Extract the [X, Y] coordinate from the center of the cell holding the provided text.  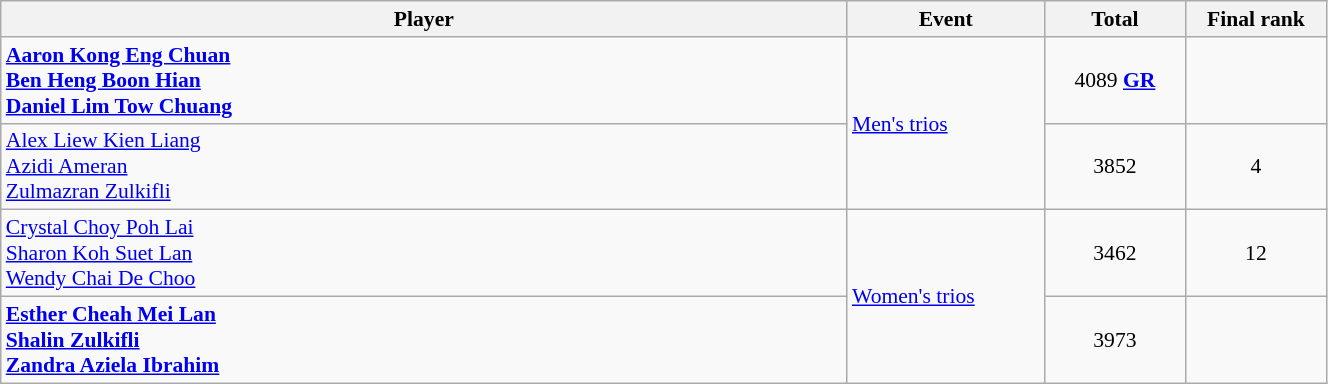
Women's trios [946, 296]
3462 [1114, 254]
Men's trios [946, 124]
Total [1114, 19]
4 [1256, 166]
Player [424, 19]
3852 [1114, 166]
Alex Liew Kien LiangAzidi AmeranZulmazran Zulkifli [424, 166]
Esther Cheah Mei LanShalin ZulkifliZandra Aziela Ibrahim [424, 340]
3973 [1114, 340]
Aaron Kong Eng ChuanBen Heng Boon HianDaniel Lim Tow Chuang [424, 80]
4089 GR [1114, 80]
12 [1256, 254]
Crystal Choy Poh LaiSharon Koh Suet LanWendy Chai De Choo [424, 254]
Event [946, 19]
Final rank [1256, 19]
